Return the (x, y) coordinate for the center point of the cell that contains the specified text.  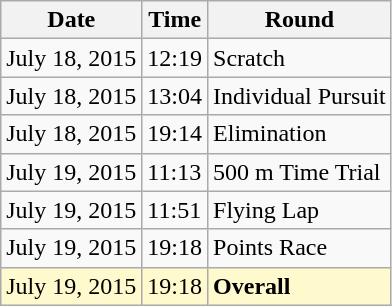
13:04 (175, 96)
19:14 (175, 134)
11:51 (175, 210)
Scratch (300, 58)
12:19 (175, 58)
Individual Pursuit (300, 96)
Time (175, 20)
500 m Time Trial (300, 172)
Flying Lap (300, 210)
Elimination (300, 134)
Round (300, 20)
Date (72, 20)
11:13 (175, 172)
Points Race (300, 248)
Overall (300, 286)
